Search for the cell housing the specified text and yield its [X, Y] center coordinate. 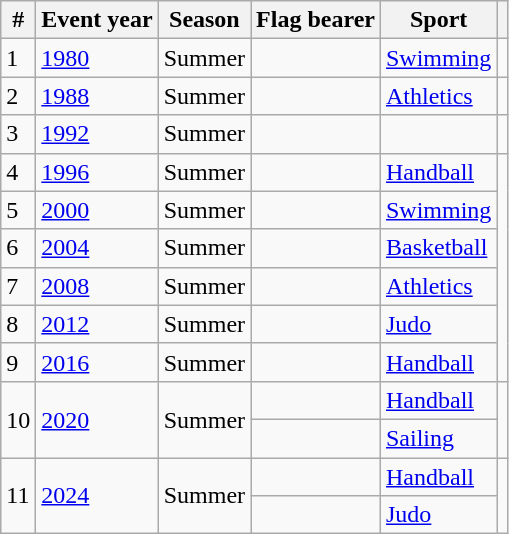
2016 [97, 362]
1988 [97, 96]
10 [18, 419]
3 [18, 134]
2012 [97, 324]
1992 [97, 134]
2 [18, 96]
Season [204, 20]
8 [18, 324]
2024 [97, 496]
Sailing [438, 438]
Event year [97, 20]
11 [18, 496]
2004 [97, 248]
5 [18, 210]
2020 [97, 419]
1996 [97, 172]
# [18, 20]
Sport [438, 20]
Flag bearer [316, 20]
1980 [97, 58]
2000 [97, 210]
7 [18, 286]
1 [18, 58]
2008 [97, 286]
Basketball [438, 248]
6 [18, 248]
9 [18, 362]
4 [18, 172]
